Search for the cell housing the specified text and yield its [X, Y] center coordinate. 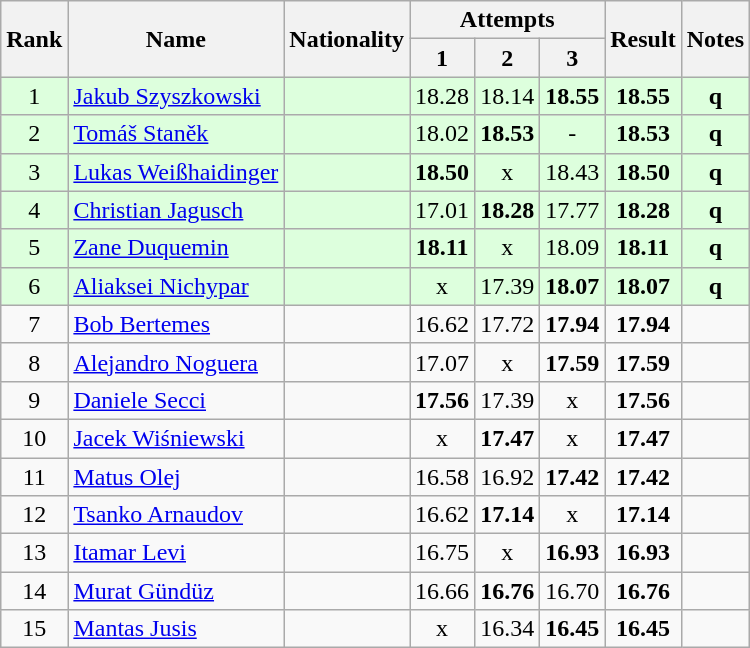
Name [176, 39]
5 [34, 248]
13 [34, 553]
Nationality [347, 39]
Alejandro Noguera [176, 362]
10 [34, 438]
17.01 [442, 210]
6 [34, 286]
18.43 [572, 172]
Tomáš Staněk [176, 134]
Mantas Jusis [176, 629]
16.34 [508, 629]
- [572, 134]
Result [643, 39]
7 [34, 324]
16.70 [572, 591]
9 [34, 400]
12 [34, 515]
4 [34, 210]
Bob Bertemes [176, 324]
16.92 [508, 477]
18.09 [572, 248]
17.77 [572, 210]
Jacek Wiśniewski [176, 438]
18.14 [508, 96]
Notes [715, 39]
17.07 [442, 362]
16.58 [442, 477]
Jakub Szyszkowski [176, 96]
Tsanko Arnaudov [176, 515]
16.75 [442, 553]
Aliaksei Nichypar [176, 286]
Itamar Levi [176, 553]
Murat Gündüz [176, 591]
Daniele Secci [176, 400]
11 [34, 477]
Rank [34, 39]
17.72 [508, 324]
Christian Jagusch [176, 210]
Attempts [508, 20]
Zane Duquemin [176, 248]
14 [34, 591]
16.66 [442, 591]
Matus Olej [176, 477]
18.02 [442, 134]
8 [34, 362]
15 [34, 629]
Lukas Weißhaidinger [176, 172]
